Extract the [X, Y] coordinate from the center of the cell holding the provided text.  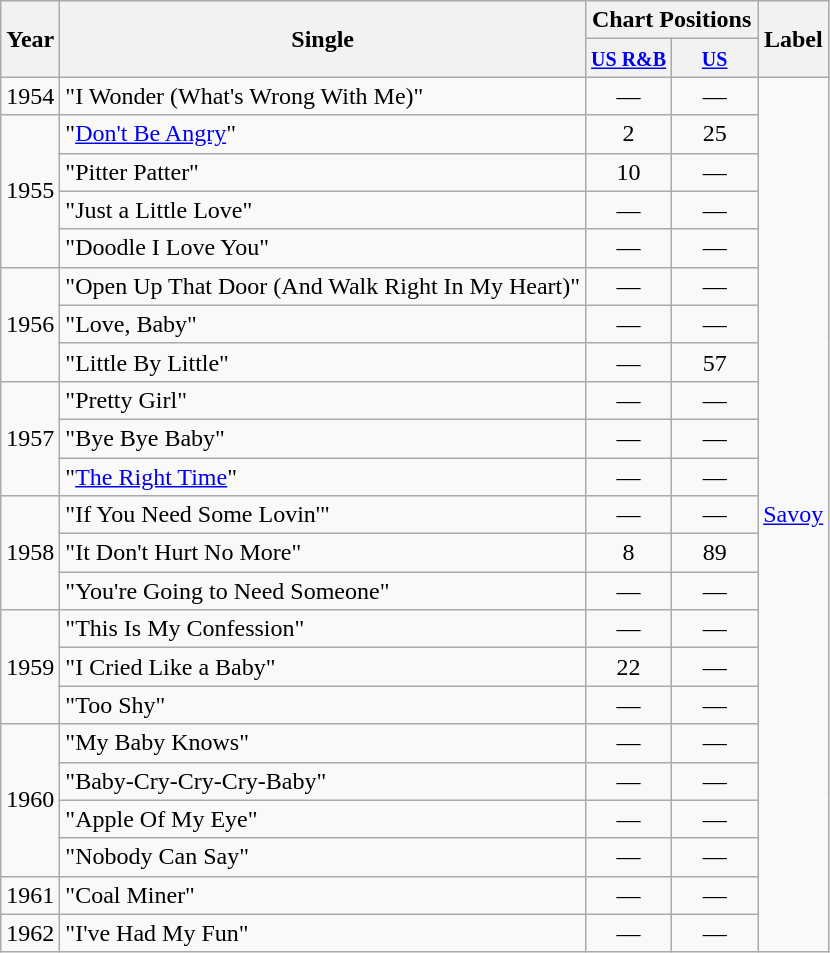
1962 [30, 933]
"The Right Time" [323, 477]
"Love, Baby" [323, 324]
"Apple Of My Eye" [323, 819]
"Open Up That Door (And Walk Right In My Heart)" [323, 286]
1957 [30, 438]
"Nobody Can Say" [323, 857]
"Too Shy" [323, 705]
US R&B [629, 58]
"Coal Miner" [323, 895]
"I Wonder (What's Wrong With Me)" [323, 96]
8 [629, 553]
22 [629, 667]
1961 [30, 895]
1958 [30, 553]
"My Baby Knows" [323, 743]
1955 [30, 191]
25 [715, 134]
US [715, 58]
"Doodle I Love You" [323, 248]
"You're Going to Need Someone" [323, 591]
Savoy [794, 514]
Label [794, 39]
1954 [30, 96]
"Bye Bye Baby" [323, 438]
"Baby-Cry-Cry-Cry-Baby" [323, 781]
"Pitter Patter" [323, 172]
"I've Had My Fun" [323, 933]
1960 [30, 800]
Chart Positions [672, 20]
"It Don't Hurt No More" [323, 553]
Single [323, 39]
"Little By Little" [323, 362]
1959 [30, 667]
"Just a Little Love" [323, 210]
2 [629, 134]
"This Is My Confession" [323, 629]
89 [715, 553]
1956 [30, 324]
10 [629, 172]
57 [715, 362]
Year [30, 39]
"Don't Be Angry" [323, 134]
"Pretty Girl" [323, 400]
"If You Need Some Lovin'" [323, 515]
"I Cried Like a Baby" [323, 667]
